Capture the cell that displays the provided text and extract its [X, Y] central coordinate. 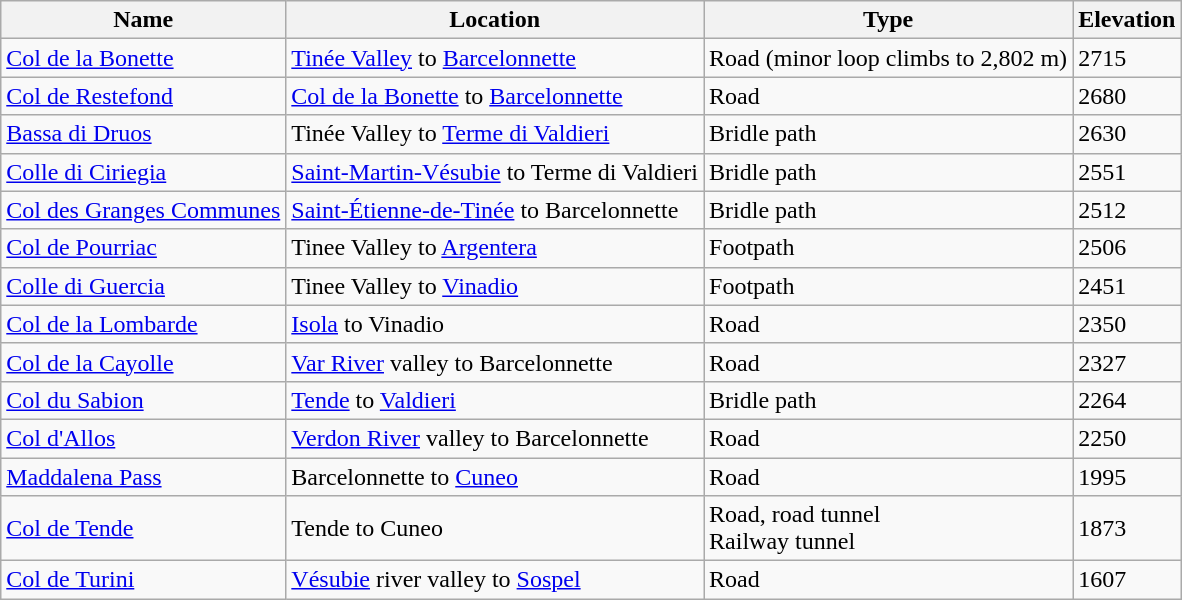
Type [888, 20]
Road, road tunnel Railway tunnel [888, 528]
Bassa di Druos [144, 134]
2451 [1127, 286]
2350 [1127, 324]
Col d'Allos [144, 438]
Col des Granges Communes [144, 210]
Col de Turini [144, 580]
2327 [1127, 362]
2680 [1127, 96]
Tinée Valley to Terme di Valdieri [495, 134]
Tinee Valley to Argentera [495, 248]
Barcelonnette to Cuneo [495, 477]
2250 [1127, 438]
Vésubie river valley to Sospel [495, 580]
Saint-Étienne-de-Tinée to Barcelonnette [495, 210]
Col de la Bonette [144, 58]
Elevation [1127, 20]
Tende to Valdieri [495, 400]
Colle di Ciriegia [144, 172]
Isola to Vinadio [495, 324]
Maddalena Pass [144, 477]
1995 [1127, 477]
Col de la Lombarde [144, 324]
Col de Restefond [144, 96]
Col du Sabion [144, 400]
Colle di Guercia [144, 286]
2512 [1127, 210]
Col de la Bonette to Barcelonnette [495, 96]
Name [144, 20]
2264 [1127, 400]
Col de Tende [144, 528]
Verdon River valley to Barcelonnette [495, 438]
2551 [1127, 172]
Road (minor loop climbs to 2,802 m) [888, 58]
Var River valley to Barcelonnette [495, 362]
Tinee Valley to Vinadio [495, 286]
Tende to Cuneo [495, 528]
Location [495, 20]
Col de Pourriac [144, 248]
2715 [1127, 58]
Tinée Valley to Barcelonnette [495, 58]
Saint-Martin-Vésubie to Terme di Valdieri [495, 172]
1607 [1127, 580]
2506 [1127, 248]
Col de la Cayolle [144, 362]
1873 [1127, 528]
2630 [1127, 134]
